Find where the given text appears and provide that cell's center as (x, y) coordinate. 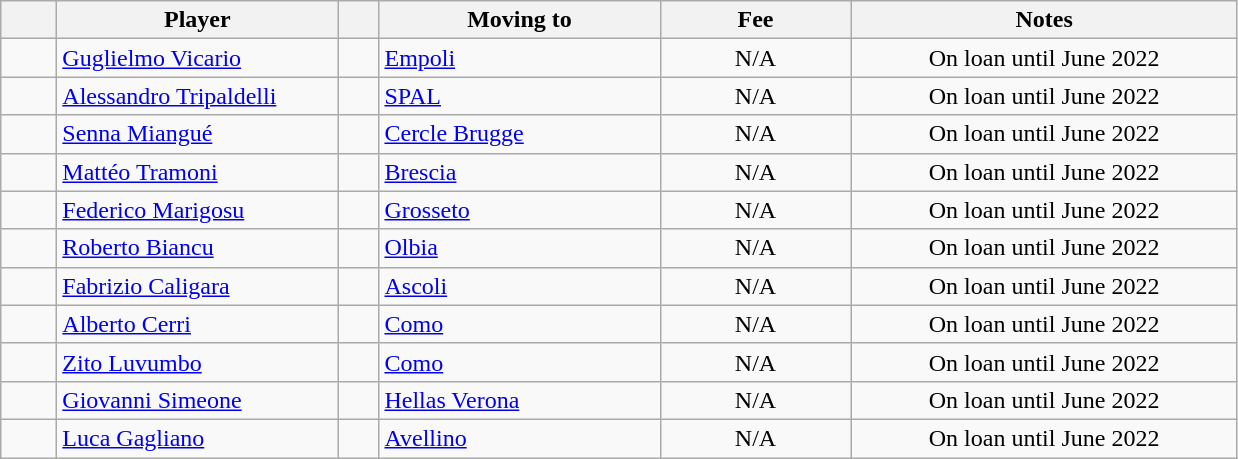
Notes (1044, 20)
Federico Marigosu (198, 210)
Alberto Cerri (198, 324)
Roberto Biancu (198, 248)
Mattéo Tramoni (198, 172)
Fee (756, 20)
Giovanni Simeone (198, 400)
Hellas Verona (520, 400)
Fabrizio Caligara (198, 286)
Cercle Brugge (520, 134)
Moving to (520, 20)
Alessandro Tripaldelli (198, 96)
Avellino (520, 438)
SPAL (520, 96)
Luca Gagliano (198, 438)
Player (198, 20)
Brescia (520, 172)
Senna Miangué (198, 134)
Zito Luvumbo (198, 362)
Olbia (520, 248)
Empoli (520, 58)
Grosseto (520, 210)
Guglielmo Vicario (198, 58)
Ascoli (520, 286)
